Find where the given text appears and provide that cell's center as [x, y] coordinate. 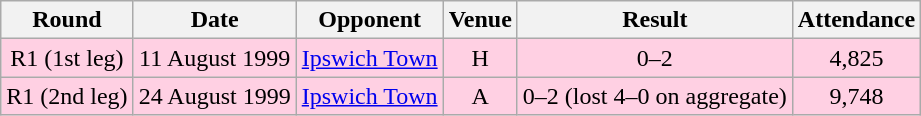
0–2 [654, 58]
0–2 (lost 4–0 on aggregate) [654, 96]
H [480, 58]
Venue [480, 20]
A [480, 96]
Round [67, 20]
R1 (1st leg) [67, 58]
Date [214, 20]
Opponent [370, 20]
11 August 1999 [214, 58]
R1 (2nd leg) [67, 96]
Attendance [856, 20]
9,748 [856, 96]
Result [654, 20]
4,825 [856, 58]
24 August 1999 [214, 96]
